Search for the cell housing the specified text and yield its (x, y) center coordinate. 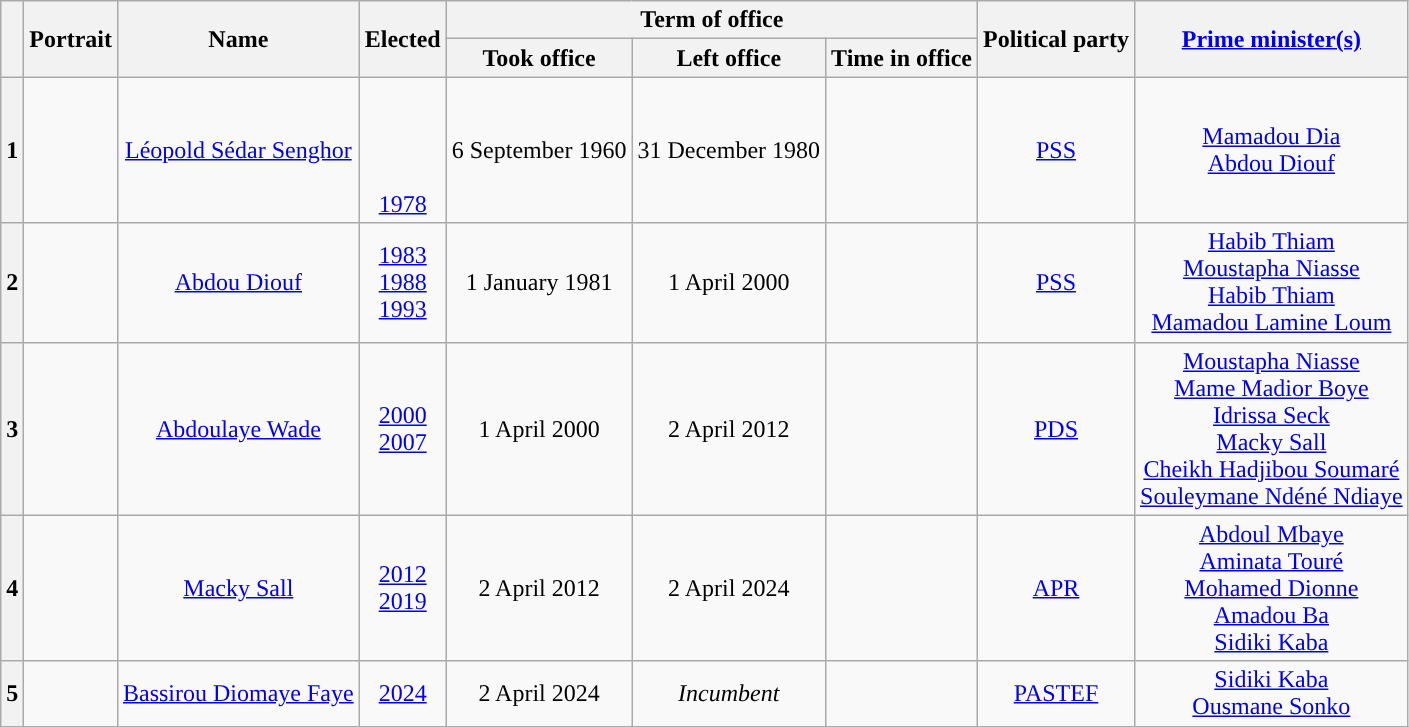
Bassirou Diomaye Faye (238, 694)
1 (12, 150)
Elected (402, 39)
4 (12, 588)
Abdoul MbayeAminata TouréMohamed DionneAmadou BaSidiki Kaba (1272, 588)
Léopold Sédar Senghor (238, 150)
APR (1056, 588)
Name (238, 39)
Time in office (902, 58)
PASTEF (1056, 694)
2024 (402, 694)
1978 (402, 150)
20122019 (402, 588)
1 January 1981 (539, 282)
Took office (539, 58)
Moustapha NiasseMame Madior BoyeIdrissa SeckMacky SallCheikh Hadjibou SoumaréSouleymane Ndéné Ndiaye (1272, 428)
2 (12, 282)
PDS (1056, 428)
Term of office (712, 20)
Abdoulaye Wade (238, 428)
Sidiki KabaOusmane Sonko (1272, 694)
31 December 1980 (729, 150)
Left office (729, 58)
Prime minister(s) (1272, 39)
Macky Sall (238, 588)
198319881993 (402, 282)
Mamadou DiaAbdou Diouf (1272, 150)
Habib ThiamMoustapha NiasseHabib ThiamMamadou Lamine Loum (1272, 282)
Political party (1056, 39)
3 (12, 428)
6 September 1960 (539, 150)
Abdou Diouf (238, 282)
Portrait (71, 39)
5 (12, 694)
Incumbent (729, 694)
20002007 (402, 428)
